Locate the cell with the specified text and output its (X, Y) center coordinate. 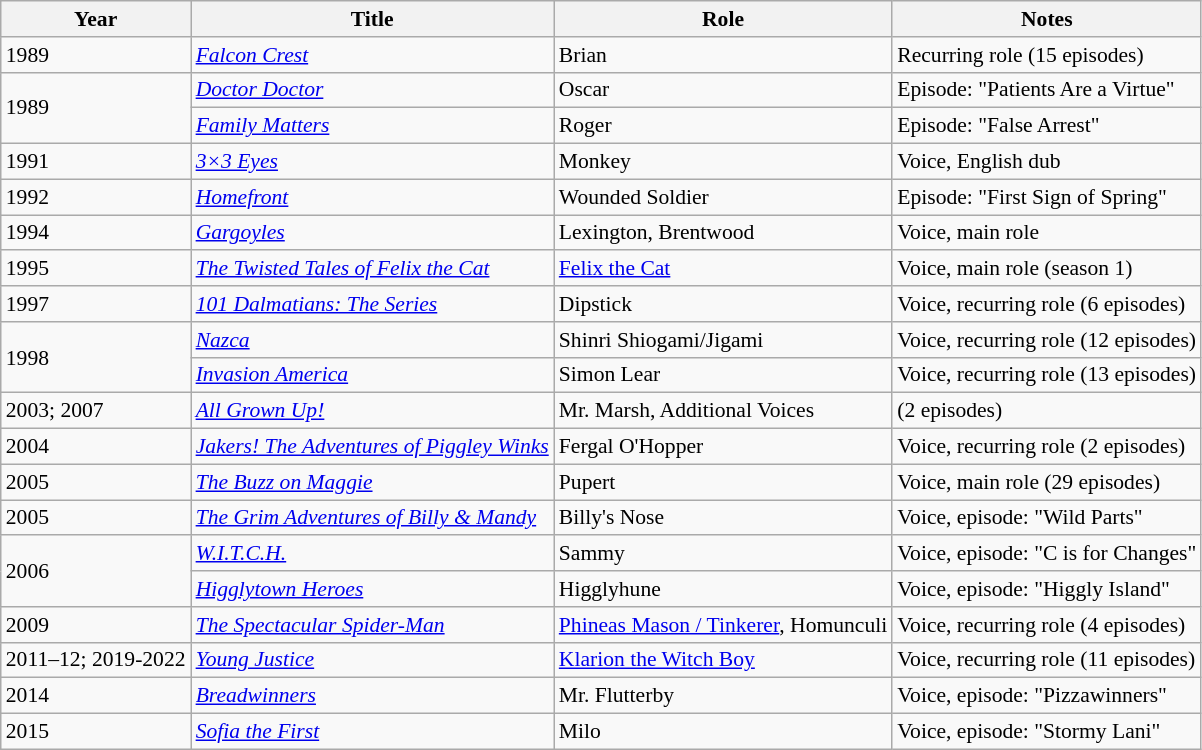
1992 (96, 197)
Lexington, Brentwood (723, 233)
Higglytown Heroes (372, 589)
Sammy (723, 554)
Oscar (723, 90)
2003; 2007 (96, 411)
Recurring role (15 episodes) (1046, 55)
Voice, episode: "C is for Changes" (1046, 554)
Sofia the First (372, 732)
Voice, recurring role (2 episodes) (1046, 447)
Title (372, 19)
Felix the Cat (723, 269)
Episode: "False Arrest" (1046, 126)
Dipstick (723, 304)
2004 (96, 447)
1995 (96, 269)
Voice, episode: "Higgly Island" (1046, 589)
Voice, recurring role (12 episodes) (1046, 340)
Jakers! The Adventures of Piggley Winks (372, 447)
1998 (96, 358)
Homefront (372, 197)
1997 (96, 304)
Young Justice (372, 660)
Phineas Mason / Tinkerer, Homunculi (723, 625)
Breadwinners (372, 696)
Year (96, 19)
The Grim Adventures of Billy & Mandy (372, 518)
Voice, episode: "Stormy Lani" (1046, 732)
Higglyhune (723, 589)
1994 (96, 233)
Mr. Marsh, Additional Voices (723, 411)
Family Matters (372, 126)
Wounded Soldier (723, 197)
Pupert (723, 482)
Role (723, 19)
Billy's Nose (723, 518)
2009 (96, 625)
Invasion America (372, 375)
2015 (96, 732)
Episode: "First Sign of Spring" (1046, 197)
Brian (723, 55)
2006 (96, 572)
2011–12; 2019-2022 (96, 660)
Voice, recurring role (13 episodes) (1046, 375)
Voice, English dub (1046, 162)
101 Dalmatians: The Series (372, 304)
Falcon Crest (372, 55)
Doctor Doctor (372, 90)
Simon Lear (723, 375)
W.I.T.C.H. (372, 554)
Voice, recurring role (6 episodes) (1046, 304)
Voice, recurring role (11 episodes) (1046, 660)
(2 episodes) (1046, 411)
Voice, main role (1046, 233)
Episode: "Patients Are a Virtue" (1046, 90)
Voice, main role (29 episodes) (1046, 482)
Voice, episode: "Wild Parts" (1046, 518)
2014 (96, 696)
3×3 Eyes (372, 162)
Voice, recurring role (4 episodes) (1046, 625)
The Spectacular Spider-Man (372, 625)
Voice, episode: "Pizzawinners" (1046, 696)
Gargoyles (372, 233)
Roger (723, 126)
Mr. Flutterby (723, 696)
Klarion the Witch Boy (723, 660)
1991 (96, 162)
Nazca (372, 340)
The Buzz on Maggie (372, 482)
Notes (1046, 19)
Fergal O'Hopper (723, 447)
All Grown Up! (372, 411)
Voice, main role (season 1) (1046, 269)
Milo (723, 732)
Shinri Shiogami/Jigami (723, 340)
Monkey (723, 162)
The Twisted Tales of Felix the Cat (372, 269)
